Provide the (X, Y) coordinate of the cell's center where the given text is located.  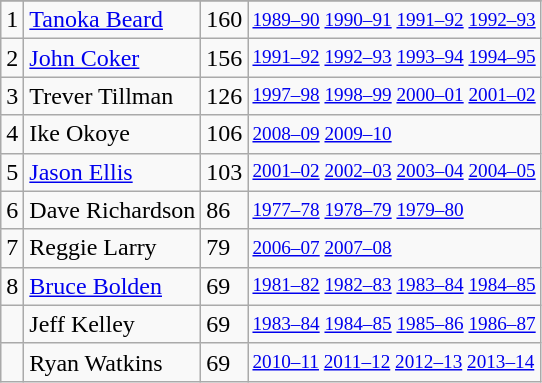
1997–98 1998–99 2000–01 2001–02 (394, 96)
1989–90 1990–91 1991–92 1992–93 (394, 20)
Reggie Larry (112, 248)
Tanoka Beard (112, 20)
2001–02 2002–03 2003–04 2004–05 (394, 172)
6 (12, 210)
79 (224, 248)
John Coker (112, 58)
Jeff Kelley (112, 324)
8 (12, 286)
106 (224, 134)
1 (12, 20)
126 (224, 96)
2008–09 2009–10 (394, 134)
Ike Okoye (112, 134)
160 (224, 20)
Dave Richardson (112, 210)
2006–07 2007–08 (394, 248)
5 (12, 172)
7 (12, 248)
1977–78 1978–79 1979–80 (394, 210)
1991–92 1992–93 1993–94 1994–95 (394, 58)
1981–82 1982–83 1983–84 1984–85 (394, 286)
2 (12, 58)
Jason Ellis (112, 172)
103 (224, 172)
Ryan Watkins (112, 362)
156 (224, 58)
Bruce Bolden (112, 286)
2010–11 2011–12 2012–13 2013–14 (394, 362)
3 (12, 96)
1983–84 1984–85 1985–86 1986–87 (394, 324)
Trever Tillman (112, 96)
86 (224, 210)
4 (12, 134)
